Find where the given text appears and provide that cell's center as (x, y) coordinate. 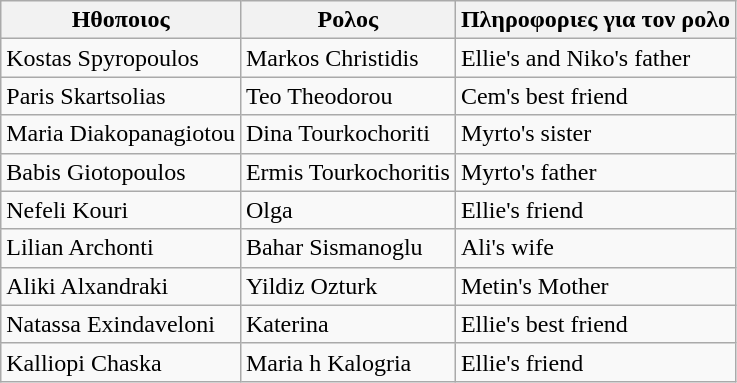
Olga (348, 210)
Ηθοποιος (121, 20)
Teo Theodorou (348, 96)
Kostas Spyropoulos (121, 58)
Kalliopi Chaska (121, 362)
Katerina (348, 324)
Myrto's father (595, 172)
Maria h Kalogria (348, 362)
Ali's wife (595, 248)
Myrto's sister (595, 134)
Bahar Sismanoglu (348, 248)
Cem's best friend (595, 96)
Babis Giotopoulos (121, 172)
Ρολος (348, 20)
Ellie's best friend (595, 324)
Maria Diakopanagiotou (121, 134)
Ellie's and Niko's father (595, 58)
Lilian Archonti (121, 248)
Yildiz Ozturk (348, 286)
Paris Skartsolias (121, 96)
Dina Tourkochoriti (348, 134)
Natassa Exindaveloni (121, 324)
Metin's Mother (595, 286)
Nefeli Kouri (121, 210)
Markos Christidis (348, 58)
Πληροφοριες για τον ρολο (595, 20)
Aliki Alxandraki (121, 286)
Ermis Tourkochoritis (348, 172)
